From the cell containing the given text, extract its center point as [x, y] coordinate. 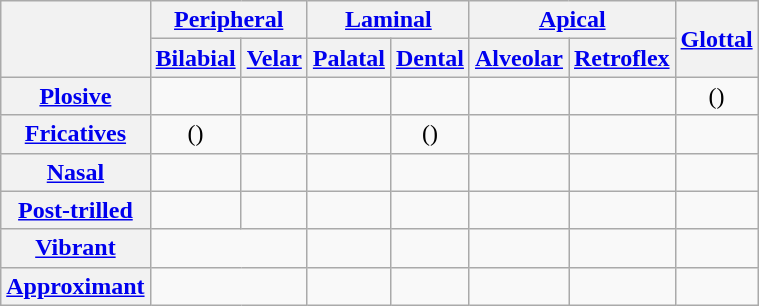
Velar [274, 58]
Dental [430, 58]
Peripheral [228, 20]
Glottal [716, 39]
Bilabial [196, 58]
Post-trilled [76, 210]
Approximant [76, 286]
Palatal [348, 58]
Fricatives [76, 134]
Laminal [388, 20]
Plosive [76, 96]
Retroflex [622, 58]
Nasal [76, 172]
Apical [572, 20]
Alveolar [518, 58]
Vibrant [76, 248]
